Locate the cell with the specified text and output its (X, Y) center coordinate. 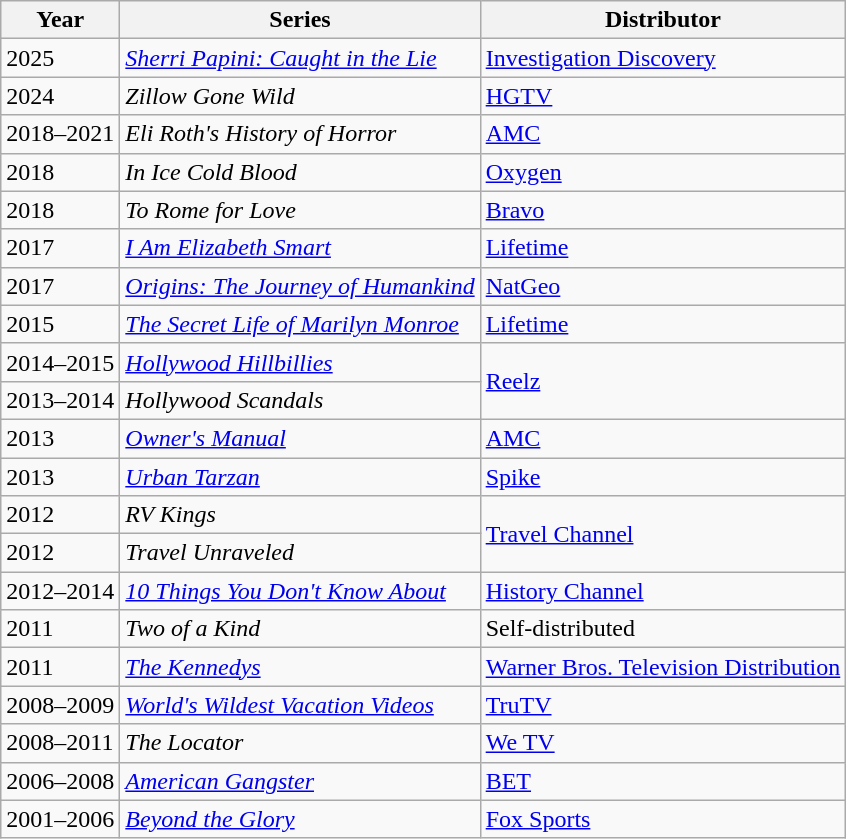
Investigation Discovery (663, 58)
Warner Bros. Television Distribution (663, 667)
The Kennedys (300, 667)
The Secret Life of Marilyn Monroe (300, 324)
2001–2006 (60, 819)
2015 (60, 324)
Two of a Kind (300, 629)
2006–2008 (60, 781)
10 Things You Don't Know About (300, 591)
History Channel (663, 591)
Origins: The Journey of Humankind (300, 286)
Travel Unraveled (300, 553)
Self-distributed (663, 629)
World's Wildest Vacation Videos (300, 705)
To Rome for Love (300, 210)
Hollywood Hillbillies (300, 362)
BET (663, 781)
Year (60, 20)
In Ice Cold Blood (300, 172)
2025 (60, 58)
TruTV (663, 705)
2008–2009 (60, 705)
We TV (663, 743)
Reelz (663, 381)
Owner's Manual (300, 438)
Series (300, 20)
2012–2014 (60, 591)
2013–2014 (60, 400)
2024 (60, 96)
Bravo (663, 210)
Eli Roth's History of Horror (300, 134)
2018–2021 (60, 134)
Spike (663, 477)
American Gangster (300, 781)
Distributor (663, 20)
Travel Channel (663, 534)
Oxygen (663, 172)
Hollywood Scandals (300, 400)
2008–2011 (60, 743)
Fox Sports (663, 819)
HGTV (663, 96)
The Locator (300, 743)
2014–2015 (60, 362)
Zillow Gone Wild (300, 96)
RV Kings (300, 515)
NatGeo (663, 286)
Sherri Papini: Caught in the Lie (300, 58)
Urban Tarzan (300, 477)
I Am Elizabeth Smart (300, 248)
Beyond the Glory (300, 819)
